Extract the (X, Y) coordinate from the center of the cell holding the provided text.  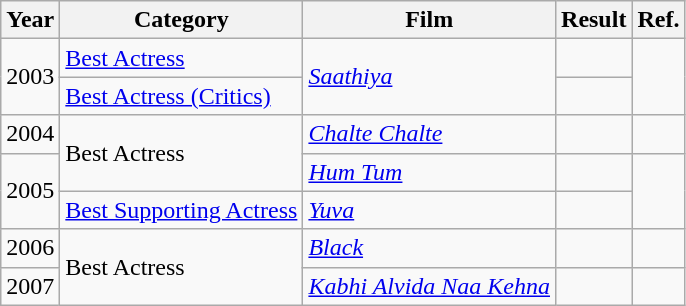
2005 (30, 191)
2003 (30, 77)
Yuva (430, 210)
2006 (30, 248)
Black (430, 248)
2007 (30, 286)
Kabhi Alvida Naa Kehna (430, 286)
Film (430, 20)
Result (594, 20)
Category (182, 20)
2004 (30, 134)
Year (30, 20)
Ref. (658, 20)
Saathiya (430, 77)
Chalte Chalte (430, 134)
Best Supporting Actress (182, 210)
Hum Tum (430, 172)
Best Actress (Critics) (182, 96)
